Extract the (x, y) coordinate from the center of the cell holding the provided text.  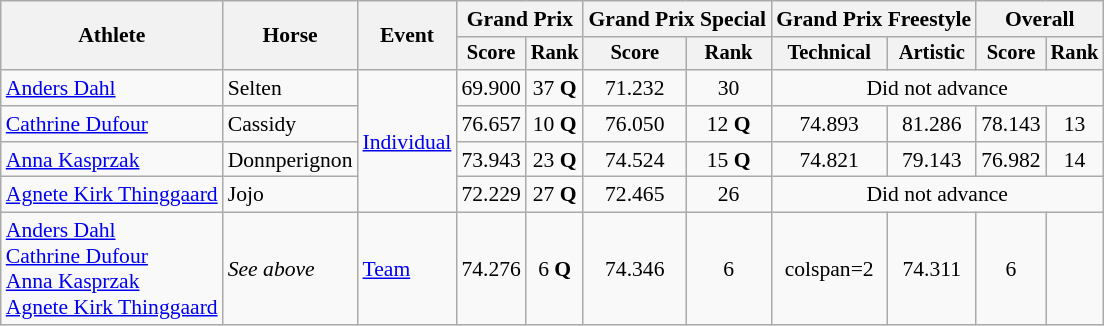
Jojo (290, 195)
Individual (408, 141)
Anders DahlCathrine DufourAnna KasprzakAgnete Kirk Thinggaard (112, 269)
6 Q (555, 269)
37 Q (555, 88)
74.346 (634, 269)
Event (408, 36)
Grand Prix Freestyle (874, 19)
30 (728, 88)
Donnperignon (290, 160)
76.982 (1010, 160)
Anders Dahl (112, 88)
27 Q (555, 195)
Grand Prix Special (677, 19)
See above (290, 269)
74.311 (932, 269)
Cathrine Dufour (112, 124)
Cassidy (290, 124)
Artistic (932, 54)
74.524 (634, 160)
Grand Prix (520, 19)
78.143 (1010, 124)
13 (1075, 124)
74.893 (829, 124)
74.821 (829, 160)
79.143 (932, 160)
81.286 (932, 124)
73.943 (490, 160)
26 (728, 195)
Team (408, 269)
69.900 (490, 88)
Technical (829, 54)
76.050 (634, 124)
colspan=2 (829, 269)
Overall (1040, 19)
72.465 (634, 195)
15 Q (728, 160)
14 (1075, 160)
Anna Kasprzak (112, 160)
Agnete Kirk Thinggaard (112, 195)
72.229 (490, 195)
74.276 (490, 269)
12 Q (728, 124)
Selten (290, 88)
10 Q (555, 124)
Horse (290, 36)
23 Q (555, 160)
76.657 (490, 124)
71.232 (634, 88)
Athlete (112, 36)
